Capture the cell that displays the provided text and extract its [X, Y] central coordinate. 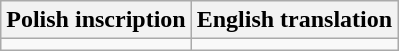
English translation [294, 20]
Polish inscription [96, 20]
